Return [X, Y] of the center of cell containing provided text 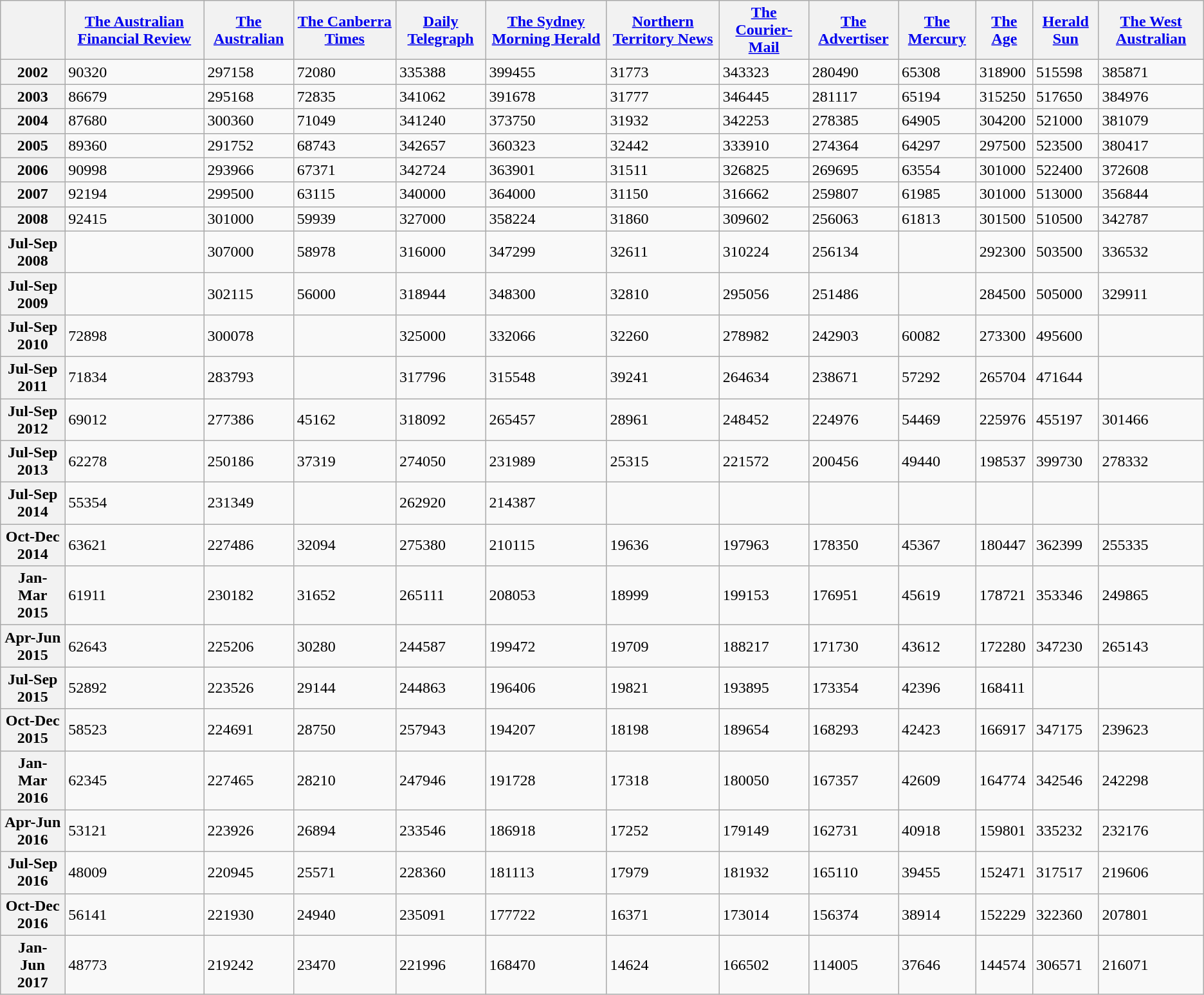
162731 [853, 831]
62278 [134, 462]
23470 [345, 965]
159801 [1004, 831]
342787 [1151, 219]
61911 [134, 596]
342546 [1066, 780]
198537 [1004, 462]
168293 [853, 729]
178721 [1004, 596]
166502 [764, 965]
249865 [1151, 596]
43612 [938, 646]
Northern Territory News [662, 30]
166917 [1004, 729]
295056 [764, 293]
193895 [764, 688]
335388 [441, 72]
87680 [134, 121]
65194 [938, 96]
173014 [764, 915]
521000 [1066, 121]
144574 [1004, 965]
90320 [134, 72]
178350 [853, 545]
304200 [1004, 121]
152471 [1004, 872]
171730 [853, 646]
19709 [662, 646]
342253 [764, 121]
31773 [662, 72]
48009 [134, 872]
40918 [938, 831]
353346 [1066, 596]
39455 [938, 872]
2006 [33, 170]
235091 [441, 915]
280490 [853, 72]
26894 [345, 831]
341062 [441, 96]
Daily Telegraph [441, 30]
Jul-Sep 2011 [33, 377]
317517 [1066, 872]
61813 [938, 219]
262920 [441, 503]
232176 [1151, 831]
255335 [1151, 545]
Jul-Sep 2014 [33, 503]
219606 [1151, 872]
223926 [248, 831]
278385 [853, 121]
307000 [248, 252]
156374 [853, 915]
503500 [1066, 252]
329911 [1151, 293]
306571 [1066, 965]
71834 [134, 377]
207801 [1151, 915]
210115 [546, 545]
295168 [248, 96]
32442 [662, 145]
189654 [764, 729]
2005 [33, 145]
248452 [764, 419]
381079 [1151, 121]
18999 [662, 596]
181932 [764, 872]
238671 [853, 377]
220945 [248, 872]
225206 [248, 646]
297500 [1004, 145]
347299 [546, 252]
90998 [134, 170]
56000 [345, 293]
242903 [853, 336]
179149 [764, 831]
318944 [441, 293]
164774 [1004, 780]
309602 [764, 219]
364000 [546, 194]
19636 [662, 545]
372608 [1151, 170]
265457 [546, 419]
227486 [248, 545]
114005 [853, 965]
The Mercury [938, 30]
250186 [248, 462]
72835 [345, 96]
264634 [764, 377]
325000 [441, 336]
The Sydney Morning Herald [546, 30]
391678 [546, 96]
39241 [662, 377]
281117 [853, 96]
86679 [134, 96]
277386 [248, 419]
92415 [134, 219]
257943 [441, 729]
231989 [546, 462]
333910 [764, 145]
29144 [345, 688]
72898 [134, 336]
242298 [1151, 780]
Herald Sun [1066, 30]
358224 [546, 219]
52892 [134, 688]
69012 [134, 419]
259807 [853, 194]
455197 [1066, 419]
284500 [1004, 293]
71049 [345, 121]
301500 [1004, 219]
The Canberra Times [345, 30]
327000 [441, 219]
The Advertiser [853, 30]
60082 [938, 336]
380417 [1151, 145]
31511 [662, 170]
57292 [938, 377]
59939 [345, 219]
89360 [134, 145]
194207 [546, 729]
340000 [441, 194]
63621 [134, 545]
197963 [764, 545]
Jul-Sep 2013 [33, 462]
523500 [1066, 145]
2003 [33, 96]
62643 [134, 646]
177722 [546, 915]
373750 [546, 121]
300360 [248, 121]
316662 [764, 194]
152229 [1004, 915]
188217 [764, 646]
Apr-Jun 2016 [33, 831]
302115 [248, 293]
522400 [1066, 170]
208053 [546, 596]
291752 [248, 145]
173354 [853, 688]
42609 [938, 780]
54469 [938, 419]
199472 [546, 646]
510500 [1066, 219]
Oct-Dec 2016 [33, 915]
256063 [853, 219]
58978 [345, 252]
165110 [853, 872]
16371 [662, 915]
17252 [662, 831]
297158 [248, 72]
Jul-Sep 2010 [33, 336]
505000 [1066, 293]
25571 [345, 872]
231349 [248, 503]
221930 [248, 915]
38914 [938, 915]
14624 [662, 965]
18198 [662, 729]
Jul-Sep 2008 [33, 252]
31860 [662, 219]
343323 [764, 72]
31150 [662, 194]
67371 [345, 170]
68743 [345, 145]
64905 [938, 121]
32260 [662, 336]
310224 [764, 252]
53121 [134, 831]
399730 [1066, 462]
227465 [248, 780]
28750 [345, 729]
199153 [764, 596]
230182 [248, 596]
32094 [345, 545]
63115 [345, 194]
224691 [248, 729]
Jul-Sep 2012 [33, 419]
342657 [441, 145]
25315 [662, 462]
168411 [1004, 688]
Oct-Dec 2015 [33, 729]
341240 [441, 121]
495600 [1066, 336]
200456 [853, 462]
299500 [248, 194]
172280 [1004, 646]
64297 [938, 145]
347230 [1066, 646]
31652 [345, 596]
269695 [853, 170]
342724 [441, 170]
233546 [441, 831]
28210 [345, 780]
316000 [441, 252]
223526 [248, 688]
300078 [248, 336]
228360 [441, 872]
224976 [853, 419]
515598 [1066, 72]
24940 [345, 915]
31932 [662, 121]
301466 [1151, 419]
Jul-Sep 2009 [33, 293]
196406 [546, 688]
42423 [938, 729]
251486 [853, 293]
The Australian [248, 30]
191728 [546, 780]
37646 [938, 965]
176951 [853, 596]
265704 [1004, 377]
318092 [441, 419]
256134 [853, 252]
181113 [546, 872]
363901 [546, 170]
The Age [1004, 30]
278982 [764, 336]
336532 [1151, 252]
384976 [1151, 96]
275380 [441, 545]
274050 [441, 462]
The Courier-Mail [764, 30]
Jan- Jun 2017 [33, 965]
471644 [1066, 377]
292300 [1004, 252]
244587 [441, 646]
335232 [1066, 831]
19821 [662, 688]
274364 [853, 145]
247946 [441, 780]
347175 [1066, 729]
315250 [1004, 96]
168470 [546, 965]
45619 [938, 596]
32611 [662, 252]
Jul-Sep 2016 [33, 872]
239623 [1151, 729]
348300 [546, 293]
216071 [1151, 965]
221996 [441, 965]
221572 [764, 462]
58523 [134, 729]
167357 [853, 780]
45162 [345, 419]
The West Australian [1151, 30]
317796 [441, 377]
Oct-Dec 2014 [33, 545]
356844 [1151, 194]
318900 [1004, 72]
65308 [938, 72]
283793 [248, 377]
2002 [33, 72]
219242 [248, 965]
399455 [546, 72]
214387 [546, 503]
244863 [441, 688]
180050 [764, 780]
32810 [662, 293]
17318 [662, 780]
37319 [345, 462]
31777 [662, 96]
28961 [662, 419]
42396 [938, 688]
61985 [938, 194]
45367 [938, 545]
56141 [134, 915]
362399 [1066, 545]
62345 [134, 780]
385871 [1151, 72]
186918 [546, 831]
Jan-Mar 2016 [33, 780]
Apr-Jun 2015 [33, 646]
Jan-Mar 2015 [33, 596]
92194 [134, 194]
The Australian Financial Review [134, 30]
Jul-Sep 2015 [33, 688]
517650 [1066, 96]
63554 [938, 170]
265143 [1151, 646]
72080 [345, 72]
48773 [134, 965]
315548 [546, 377]
49440 [938, 462]
225976 [1004, 419]
278332 [1151, 462]
326825 [764, 170]
17979 [662, 872]
2008 [33, 219]
332066 [546, 336]
322360 [1066, 915]
55354 [134, 503]
360323 [546, 145]
2007 [33, 194]
265111 [441, 596]
513000 [1066, 194]
30280 [345, 646]
346445 [764, 96]
273300 [1004, 336]
180447 [1004, 545]
2004 [33, 121]
293966 [248, 170]
